Output the (X, Y) coordinate of the center of the cell containing the given text.  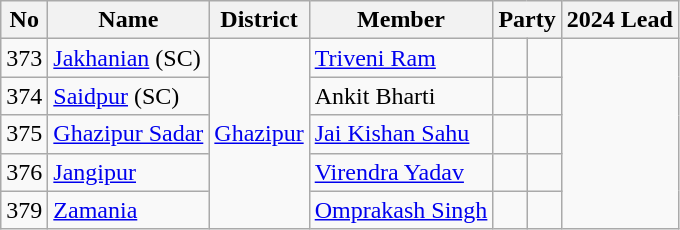
375 (24, 134)
Ankit Bharti (401, 96)
Omprakash Singh (401, 210)
Jai Kishan Sahu (401, 134)
Ghazipur (259, 134)
Member (401, 20)
374 (24, 96)
Virendra Yadav (401, 172)
Ghazipur Sadar (128, 134)
Jakhanian (SC) (128, 58)
No (24, 20)
Zamania (128, 210)
Triveni Ram (401, 58)
379 (24, 210)
376 (24, 172)
Saidpur (SC) (128, 96)
Name (128, 20)
Party (527, 20)
2024 Lead (620, 20)
Jangipur (128, 172)
373 (24, 58)
District (259, 20)
